Identify which cell holds the provided text, then report its (x, y) central coordinate. 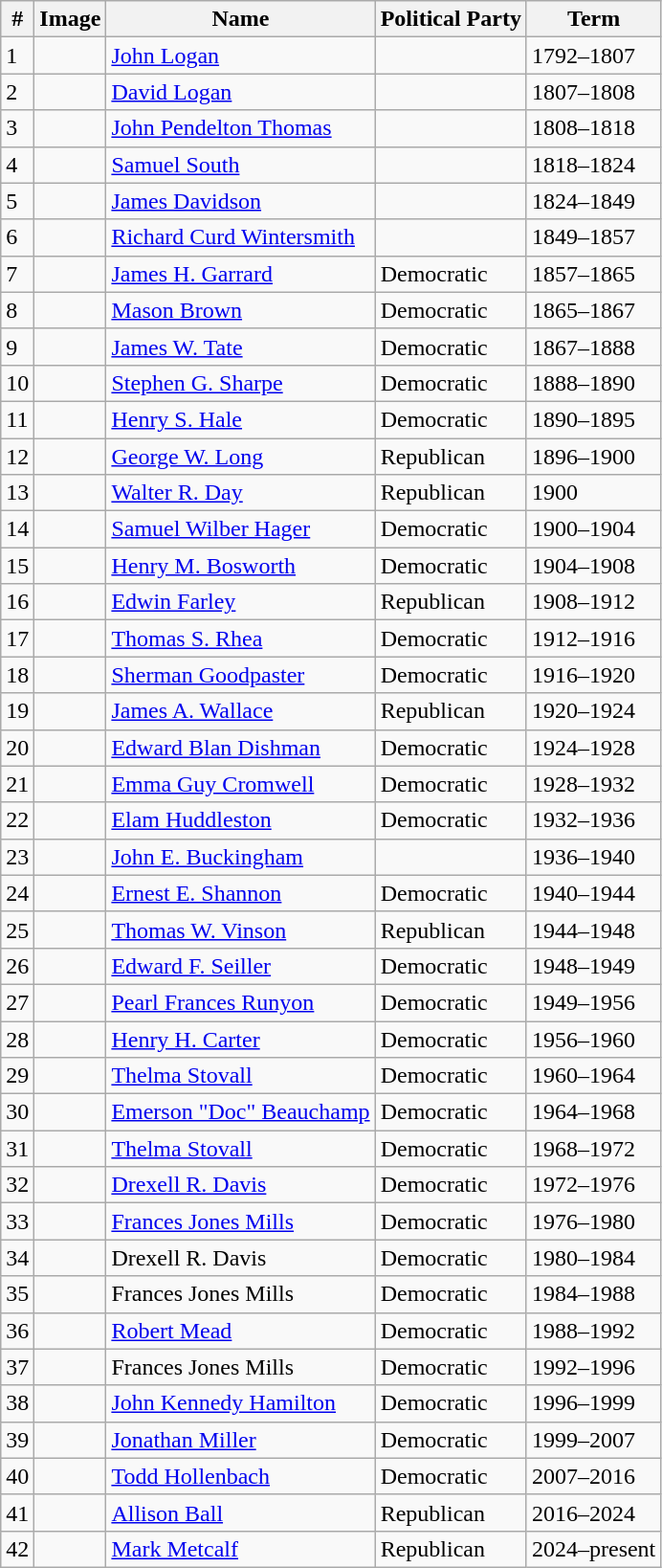
Edward Blan Dishman (241, 748)
John Pendelton Thomas (241, 128)
Henry M. Bosworth (241, 566)
1900–1904 (593, 529)
1857–1865 (593, 274)
42 (17, 1549)
Edward F. Seiller (241, 966)
2 (17, 92)
1928–1932 (593, 784)
Samuel Wilber Hager (241, 529)
23 (17, 857)
1792–1807 (593, 56)
37 (17, 1367)
Thomas W. Vinson (241, 930)
28 (17, 1039)
Henry S. Hale (241, 419)
10 (17, 383)
1867–1888 (593, 347)
1940–1944 (593, 893)
1912–1916 (593, 638)
Emma Guy Cromwell (241, 784)
1904–1908 (593, 566)
39 (17, 1440)
2024–present (593, 1549)
18 (17, 675)
40 (17, 1476)
24 (17, 893)
21 (17, 784)
32 (17, 1185)
John Logan (241, 56)
Henry H. Carter (241, 1039)
2016–2024 (593, 1512)
1 (17, 56)
14 (17, 529)
1896–1900 (593, 457)
3 (17, 128)
John Kennedy Hamilton (241, 1403)
20 (17, 748)
38 (17, 1403)
17 (17, 638)
1808–1818 (593, 128)
1849–1857 (593, 237)
Allison Ball (241, 1512)
Ernest E. Shannon (241, 893)
1999–2007 (593, 1440)
5 (17, 201)
Image (71, 19)
6 (17, 237)
1968–1972 (593, 1149)
George W. Long (241, 457)
1807–1808 (593, 92)
1948–1949 (593, 966)
27 (17, 1002)
9 (17, 347)
Elam Huddleston (241, 820)
1920–1924 (593, 711)
2007–2016 (593, 1476)
1964–1968 (593, 1112)
11 (17, 419)
# (17, 19)
Mark Metcalf (241, 1549)
James Davidson (241, 201)
Samuel South (241, 165)
Todd Hollenbach (241, 1476)
1944–1948 (593, 930)
James W. Tate (241, 347)
1960–1964 (593, 1076)
1992–1996 (593, 1367)
34 (17, 1258)
30 (17, 1112)
1956–1960 (593, 1039)
1980–1984 (593, 1258)
1988–1992 (593, 1331)
4 (17, 165)
19 (17, 711)
33 (17, 1221)
Jonathan Miller (241, 1440)
Mason Brown (241, 310)
1824–1849 (593, 201)
15 (17, 566)
Edwin Farley (241, 602)
36 (17, 1331)
1996–1999 (593, 1403)
Thomas S. Rhea (241, 638)
1976–1980 (593, 1221)
John E. Buckingham (241, 857)
1865–1867 (593, 310)
1916–1920 (593, 675)
25 (17, 930)
Name (241, 19)
Richard Curd Wintersmith (241, 237)
1932–1936 (593, 820)
Stephen G. Sharpe (241, 383)
1984–1988 (593, 1294)
13 (17, 493)
1890–1895 (593, 419)
Term (593, 19)
Robert Mead (241, 1331)
Pearl Frances Runyon (241, 1002)
29 (17, 1076)
Walter R. Day (241, 493)
26 (17, 966)
16 (17, 602)
41 (17, 1512)
Emerson "Doc" Beauchamp (241, 1112)
22 (17, 820)
David Logan (241, 92)
1818–1824 (593, 165)
James H. Garrard (241, 274)
35 (17, 1294)
31 (17, 1149)
1908–1912 (593, 602)
1972–1976 (593, 1185)
Sherman Goodpaster (241, 675)
1936–1940 (593, 857)
James A. Wallace (241, 711)
Political Party (451, 19)
12 (17, 457)
1924–1928 (593, 748)
1900 (593, 493)
8 (17, 310)
1949–1956 (593, 1002)
7 (17, 274)
1888–1890 (593, 383)
